Output the (X, Y) coordinate of the center of the cell containing the given text.  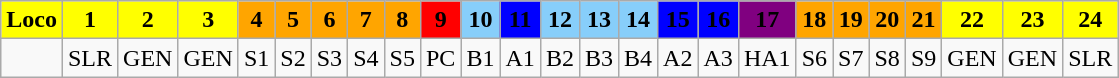
9 (440, 20)
PC (440, 58)
21 (923, 20)
17 (767, 20)
B2 (560, 58)
S9 (923, 58)
S2 (293, 58)
20 (887, 20)
S1 (256, 58)
8 (402, 20)
22 (972, 20)
11 (520, 20)
7 (366, 20)
S5 (402, 58)
10 (480, 20)
13 (598, 20)
15 (678, 20)
B4 (638, 58)
2 (148, 20)
19 (851, 20)
S3 (329, 58)
S7 (851, 58)
Loco (32, 20)
14 (638, 20)
S4 (366, 58)
A3 (718, 58)
S8 (887, 58)
S6 (814, 58)
1 (90, 20)
A1 (520, 58)
24 (1090, 20)
5 (293, 20)
B3 (598, 58)
4 (256, 20)
16 (718, 20)
18 (814, 20)
3 (208, 20)
A2 (678, 58)
HA1 (767, 58)
B1 (480, 58)
6 (329, 20)
23 (1032, 20)
12 (560, 20)
